For the text-containing cell, return its midpoint in [x, y] coordinate format. 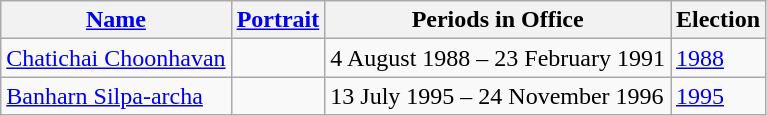
Chatichai Choonhavan [116, 58]
1995 [718, 96]
Banharn Silpa-archa [116, 96]
4 August 1988 – 23 February 1991 [498, 58]
Name [116, 20]
Periods in Office [498, 20]
1988 [718, 58]
Portrait [278, 20]
13 July 1995 – 24 November 1996 [498, 96]
Election [718, 20]
